Return the [X, Y] coordinate for the center point of the cell that contains the specified text.  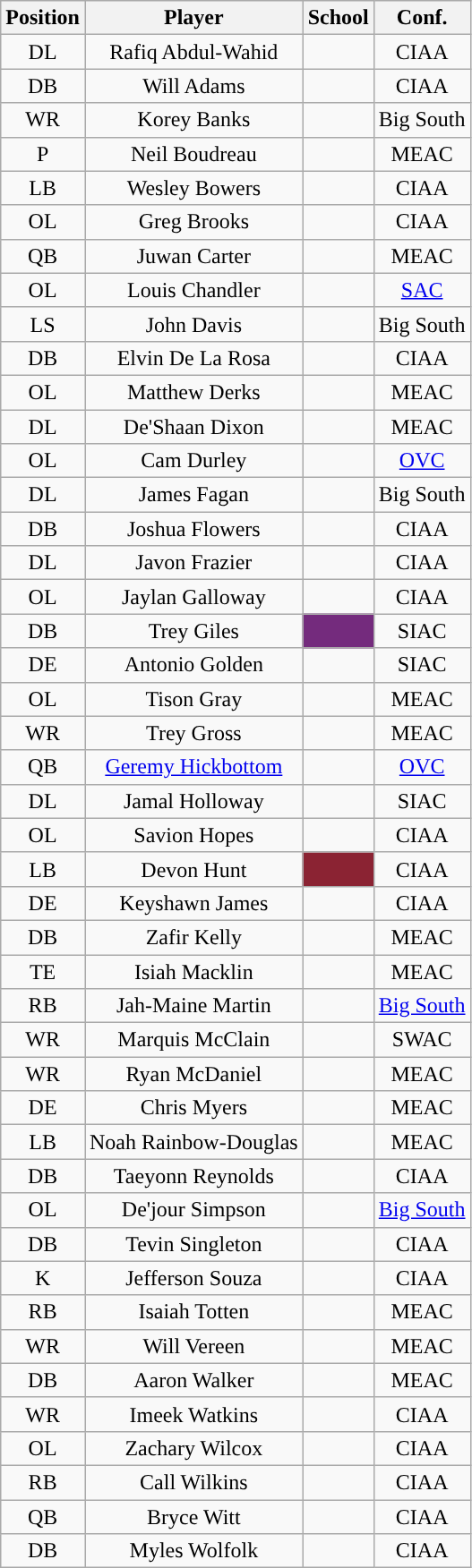
Chris Myers [193, 1108]
Call Wilkins [193, 1482]
Rafiq Abdul-Wahid [193, 52]
School [339, 18]
Player [193, 18]
Tevin Singleton [193, 1244]
Taeyonn Reynolds [193, 1176]
Devon Hunt [193, 869]
Conf. [422, 18]
Jaylan Galloway [193, 597]
Joshua Flowers [193, 529]
SWAC [422, 1040]
Jah-Maine Martin [193, 1006]
SAC [422, 290]
Jamal Holloway [193, 801]
Trey Giles [193, 631]
Noah Rainbow-Douglas [193, 1142]
Greg Brooks [193, 222]
Antonio Golden [193, 665]
LS [43, 324]
Jefferson Souza [193, 1278]
Isaiah Totten [193, 1312]
Myles Wolfolk [193, 1551]
P [43, 154]
Marquis McClain [193, 1040]
Matthew Derks [193, 392]
Tison Gray [193, 699]
Zachary Wilcox [193, 1448]
De'jour Simpson [193, 1210]
Neil Boudreau [193, 154]
Korey Banks [193, 120]
Juwan Carter [193, 256]
Keyshawn James [193, 903]
Zafir Kelly [193, 937]
John Davis [193, 324]
Will Vereen [193, 1346]
Isiah Macklin [193, 971]
Geremy Hickbottom [193, 767]
James Fagan [193, 495]
De'Shaan Dixon [193, 427]
Wesley Bowers [193, 188]
Trey Gross [193, 733]
K [43, 1278]
Savion Hopes [193, 835]
Bryce Witt [193, 1517]
Louis Chandler [193, 290]
Javon Frazier [193, 563]
Imeek Watkins [193, 1414]
Aaron Walker [193, 1380]
Will Adams [193, 86]
Cam Durley [193, 461]
Elvin De La Rosa [193, 358]
Ryan McDaniel [193, 1074]
TE [43, 971]
Position [43, 18]
